Find where the given text appears and provide that cell's center as [X, Y] coordinate. 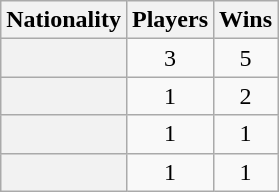
3 [170, 58]
Nationality [64, 20]
2 [246, 96]
Players [170, 20]
Wins [246, 20]
5 [246, 58]
